Return (x, y) of the center of cell containing provided text 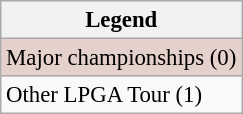
Other LPGA Tour (1) (122, 95)
Major championships (0) (122, 58)
Legend (122, 20)
